Find where the given text appears and provide that cell's center as (x, y) coordinate. 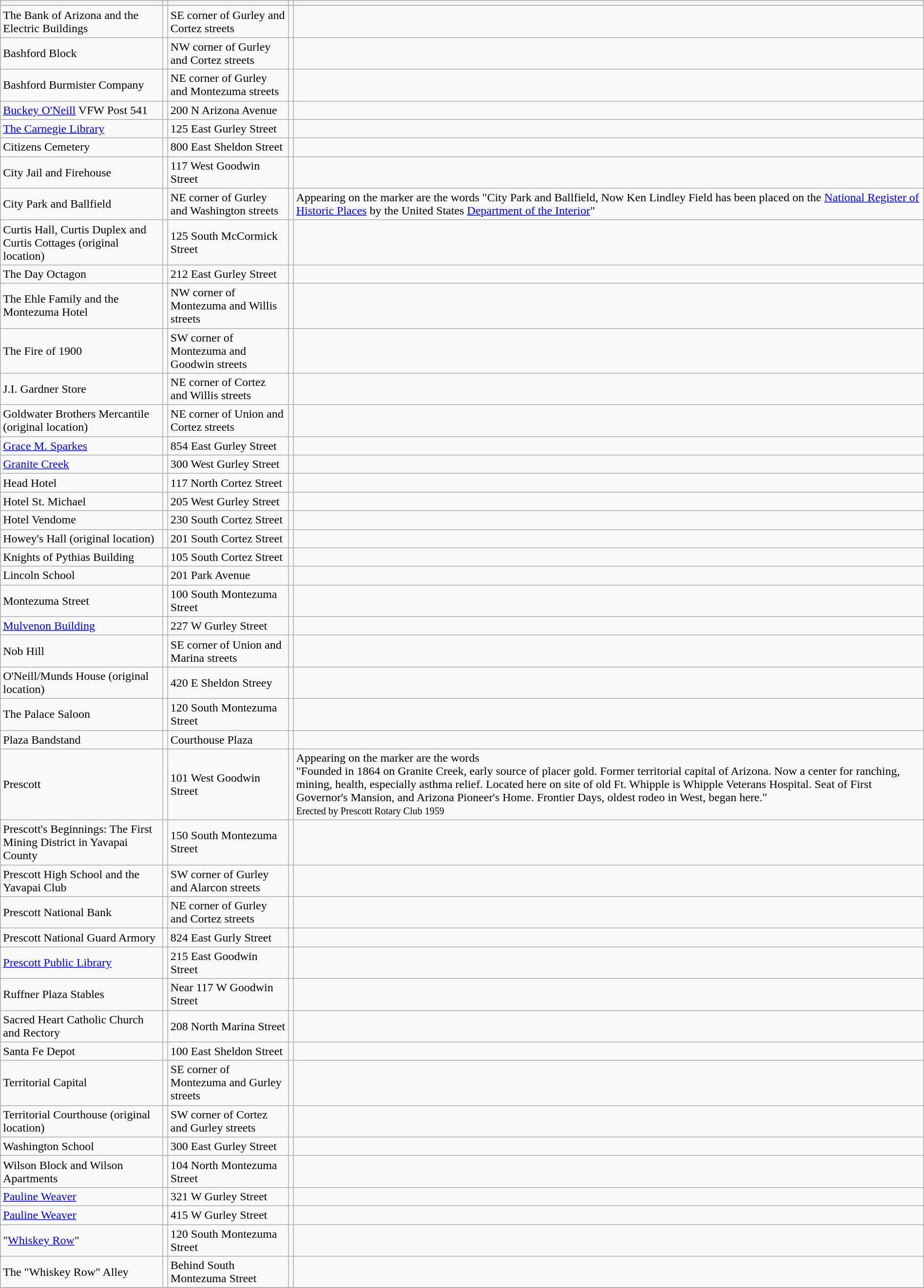
Territorial Courthouse (original location) (81, 1121)
Near 117 W Goodwin Street (228, 994)
150 South Montezuma Street (228, 843)
Hotel St. Michael (81, 501)
208 North Marina Street (228, 1026)
201 Park Avenue (228, 576)
SE corner of Union and Marina streets (228, 651)
Curtis Hall, Curtis Duplex and Curtis Cottages (original location) (81, 242)
205 West Gurley Street (228, 501)
Prescott High School and the Yavapai Club (81, 881)
SW corner of Cortez and Gurley streets (228, 1121)
NW corner of Montezuma and Willis streets (228, 306)
Howey's Hall (original location) (81, 538)
824 East Gurly Street (228, 938)
The Day Octagon (81, 274)
City Jail and Firehouse (81, 173)
Citizens Cemetery (81, 147)
100 South Montezuma Street (228, 600)
104 North Montezuma Street (228, 1172)
100 East Sheldon Street (228, 1051)
420 E Sheldon Streey (228, 682)
Montezuma Street (81, 600)
The Ehle Family and the Montezuma Hotel (81, 306)
Head Hotel (81, 483)
The Palace Saloon (81, 714)
O'Neill/Munds House (original location) (81, 682)
Santa Fe Depot (81, 1051)
125 East Gurley Street (228, 129)
Washington School (81, 1146)
415 W Gurley Street (228, 1215)
227 W Gurley Street (228, 626)
Knights of Pythias Building (81, 557)
Courthouse Plaza (228, 739)
Hotel Vendome (81, 520)
Plaza Bandstand (81, 739)
City Park and Ballfield (81, 204)
105 South Cortez Street (228, 557)
SE corner of Montezuma and Gurley streets (228, 1083)
"Whiskey Row" (81, 1240)
Sacred Heart Catholic Church and Rectory (81, 1026)
SW corner of Gurley and Alarcon streets (228, 881)
Goldwater Brothers Mercantile (original location) (81, 421)
117 North Cortez Street (228, 483)
117 West Goodwin Street (228, 173)
NE corner of Gurley and Montezuma streets (228, 85)
300 West Gurley Street (228, 464)
Bashford Burmister Company (81, 85)
NE corner of Gurley and Cortez streets (228, 912)
SW corner of Montezuma and Goodwin streets (228, 351)
800 East Sheldon Street (228, 147)
200 N Arizona Avenue (228, 110)
212 East Gurley Street (228, 274)
Granite Creek (81, 464)
Wilson Block and Wilson Apartments (81, 1172)
230 South Cortez Street (228, 520)
NE corner of Cortez and Willis streets (228, 389)
Prescott Public Library (81, 963)
SE corner of Gurley and Cortez streets (228, 21)
Nob Hill (81, 651)
Mulvenon Building (81, 626)
NE corner of Union and Cortez streets (228, 421)
Prescott's Beginnings: The First Mining District in Yavapai County (81, 843)
Behind South Montezuma Street (228, 1272)
201 South Cortez Street (228, 538)
Buckey O'Neill VFW Post 541 (81, 110)
The Fire of 1900 (81, 351)
101 West Goodwin Street (228, 785)
Lincoln School (81, 576)
215 East Goodwin Street (228, 963)
854 East Gurley Street (228, 446)
NW corner of Gurley and Cortez streets (228, 54)
Prescott (81, 785)
Bashford Block (81, 54)
Prescott National Guard Armory (81, 938)
Prescott National Bank (81, 912)
321 W Gurley Street (228, 1196)
125 South McCormick Street (228, 242)
The Bank of Arizona and the Electric Buildings (81, 21)
The "Whiskey Row" Alley (81, 1272)
300 East Gurley Street (228, 1146)
Territorial Capital (81, 1083)
Grace M. Sparkes (81, 446)
Ruffner Plaza Stables (81, 994)
NE corner of Gurley and Washington streets (228, 204)
The Carnegie Library (81, 129)
J.I. Gardner Store (81, 389)
